For the text-containing cell, return its midpoint in (X, Y) coordinate format. 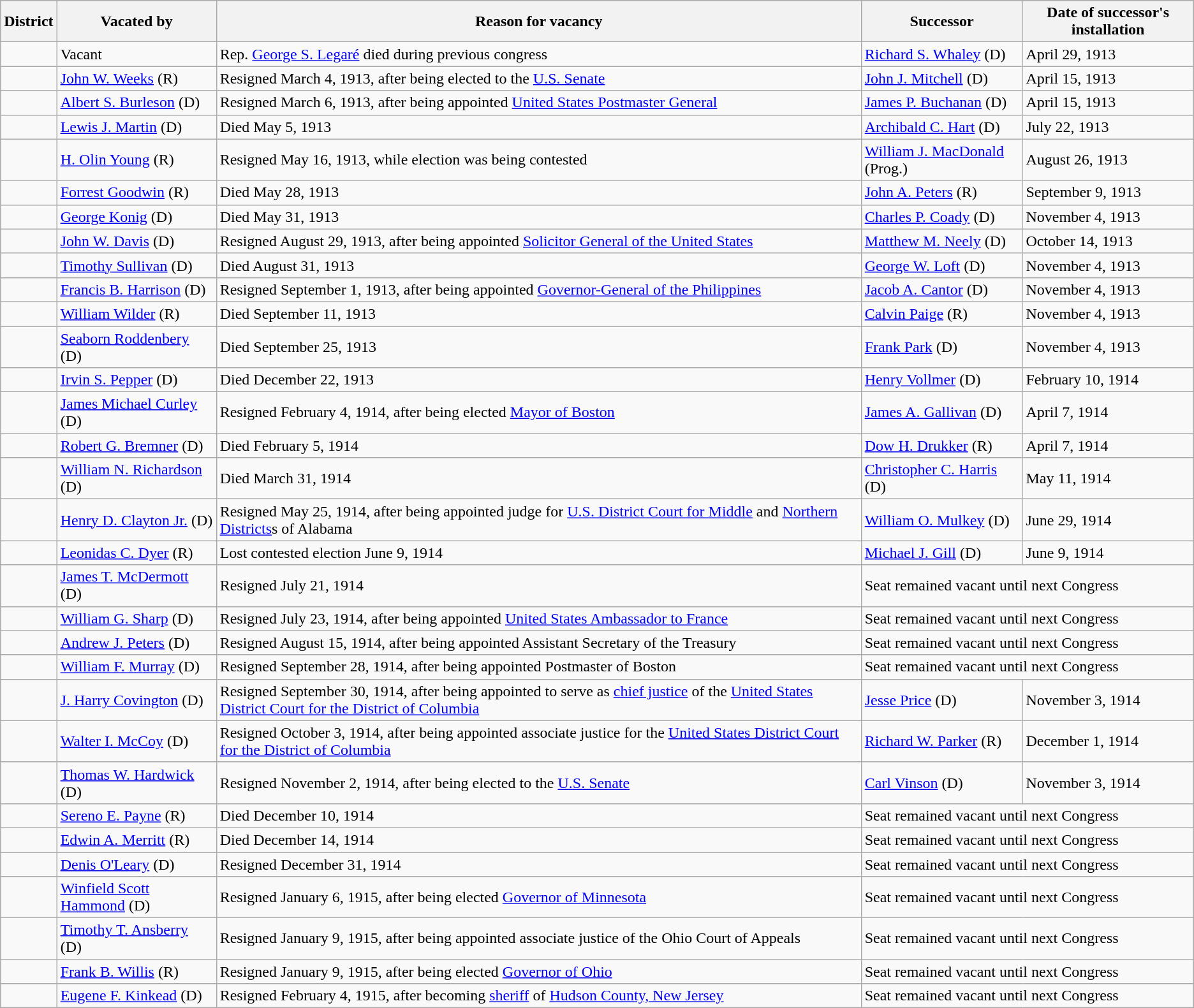
Henry Vollmer (D) (941, 380)
Irvin S. Pepper (D) (136, 380)
Resigned August 15, 1914, after being appointed Assistant Secretary of the Treasury (538, 643)
December 1, 1914 (1108, 741)
Resigned August 29, 1913, after being appointed Solicitor General of the United States (538, 241)
George W. Loft (D) (941, 265)
Christopher C. Harris (D) (941, 478)
William N. Richardson (D) (136, 478)
Resigned March 6, 1913, after being appointed United States Postmaster General (538, 103)
Frank B. Willis (R) (136, 972)
Date of successor's installation (1108, 22)
Resigned March 4, 1913, after being elected to the U.S. Senate (538, 78)
Seaborn Roddenbery (D) (136, 347)
Resigned November 2, 1914, after being elected to the U.S. Senate (538, 783)
James T. McDermott (D) (136, 585)
William J. MacDonald (Prog.) (941, 159)
Died May 31, 1913 (538, 217)
Died August 31, 1913 (538, 265)
Timothy Sullivan (D) (136, 265)
Timothy T. Ansberry (D) (136, 939)
John A. Peters (R) (941, 193)
Jesse Price (D) (941, 700)
Resigned September 30, 1914, after being appointed to serve as chief justice of the United States District Court for the District of Columbia (538, 700)
Died May 28, 1913 (538, 193)
Resigned January 6, 1915, after being elected Governor of Minnesota (538, 898)
Successor (941, 22)
Died December 10, 1914 (538, 815)
Michael J. Gill (D) (941, 553)
July 22, 1913 (1108, 127)
Resigned February 4, 1915, after becoming sheriff of Hudson County, New Jersey (538, 996)
Dow H. Drukker (R) (941, 446)
June 9, 1914 (1108, 553)
George Konig (D) (136, 217)
Winfield Scott Hammond (D) (136, 898)
Died March 31, 1914 (538, 478)
Carl Vinson (D) (941, 783)
Forrest Goodwin (R) (136, 193)
Resigned December 31, 1914 (538, 864)
John W. Weeks (R) (136, 78)
John J. Mitchell (D) (941, 78)
Leonidas C. Dyer (R) (136, 553)
Resigned September 28, 1914, after being appointed Postmaster of Boston (538, 667)
Francis B. Harrison (D) (136, 289)
Resigned January 9, 1915, after being appointed associate justice of the Ohio Court of Appeals (538, 939)
Resigned January 9, 1915, after being elected Governor of Ohio (538, 972)
James Michael Curley (D) (136, 413)
Andrew J. Peters (D) (136, 643)
Died December 14, 1914 (538, 840)
Resigned September 1, 1913, after being appointed Governor-General of the Philippines (538, 289)
August 26, 1913 (1108, 159)
Resigned May 16, 1913, while election was being contested (538, 159)
Vacated by (136, 22)
Eugene F. Kinkead (D) (136, 996)
Calvin Paige (R) (941, 314)
William Wilder (R) (136, 314)
Rep. George S. Legaré died during previous congress (538, 54)
District (29, 22)
February 10, 1914 (1108, 380)
H. Olin Young (R) (136, 159)
October 14, 1913 (1108, 241)
September 9, 1913 (1108, 193)
Archibald C. Hart (D) (941, 127)
Albert S. Burleson (D) (136, 103)
James A. Gallivan (D) (941, 413)
Sereno E. Payne (R) (136, 815)
Resigned February 4, 1914, after being elected Mayor of Boston (538, 413)
April 29, 1913 (1108, 54)
Frank Park (D) (941, 347)
James P. Buchanan (D) (941, 103)
Robert G. Bremner (D) (136, 446)
Richard S. Whaley (D) (941, 54)
Lewis J. Martin (D) (136, 127)
Died December 22, 1913 (538, 380)
Richard W. Parker (R) (941, 741)
Died May 5, 1913 (538, 127)
J. Harry Covington (D) (136, 700)
Charles P. Coady (D) (941, 217)
Died September 11, 1913 (538, 314)
June 29, 1914 (1108, 520)
Henry D. Clayton Jr. (D) (136, 520)
Jacob A. Cantor (D) (941, 289)
Reason for vacancy (538, 22)
Died February 5, 1914 (538, 446)
Lost contested election June 9, 1914 (538, 553)
William F. Murray (D) (136, 667)
Resigned May 25, 1914, after being appointed judge for U.S. District Court for Middle and Northern Districtss of Alabama (538, 520)
May 11, 1914 (1108, 478)
Denis O'Leary (D) (136, 864)
Died September 25, 1913 (538, 347)
John W. Davis (D) (136, 241)
Resigned July 23, 1914, after being appointed United States Ambassador to France (538, 618)
Resigned July 21, 1914 (538, 585)
Walter I. McCoy (D) (136, 741)
Vacant (136, 54)
William G. Sharp (D) (136, 618)
Resigned October 3, 1914, after being appointed associate justice for the United States District Court for the District of Columbia (538, 741)
Matthew M. Neely (D) (941, 241)
Edwin A. Merritt (R) (136, 840)
William O. Mulkey (D) (941, 520)
Thomas W. Hardwick (D) (136, 783)
